Identify which cell holds the provided text, then report its (X, Y) central coordinate. 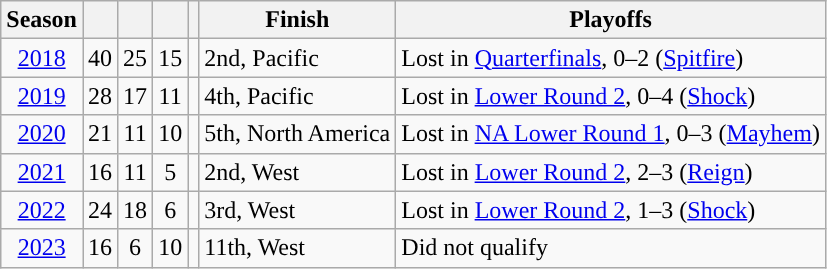
5 (170, 172)
17 (136, 96)
Season (42, 20)
24 (100, 210)
25 (136, 58)
2019 (42, 96)
15 (170, 58)
11th, West (298, 248)
5th, North America (298, 134)
Lost in NA Lower Round 1, 0–3 (Mayhem) (611, 134)
Lost in Lower Round 2, 1–3 (Shock) (611, 210)
21 (100, 134)
40 (100, 58)
2nd, West (298, 172)
2021 (42, 172)
2023 (42, 248)
Playoffs (611, 20)
Did not qualify (611, 248)
2018 (42, 58)
Lost in Lower Round 2, 0–4 (Shock) (611, 96)
2022 (42, 210)
2nd, Pacific (298, 58)
18 (136, 210)
2020 (42, 134)
3rd, West (298, 210)
Lost in Lower Round 2, 2–3 (Reign) (611, 172)
4th, Pacific (298, 96)
28 (100, 96)
Finish (298, 20)
Lost in Quarterfinals, 0–2 (Spitfire) (611, 58)
